Locate the cell with the specified text and output its [X, Y] center coordinate. 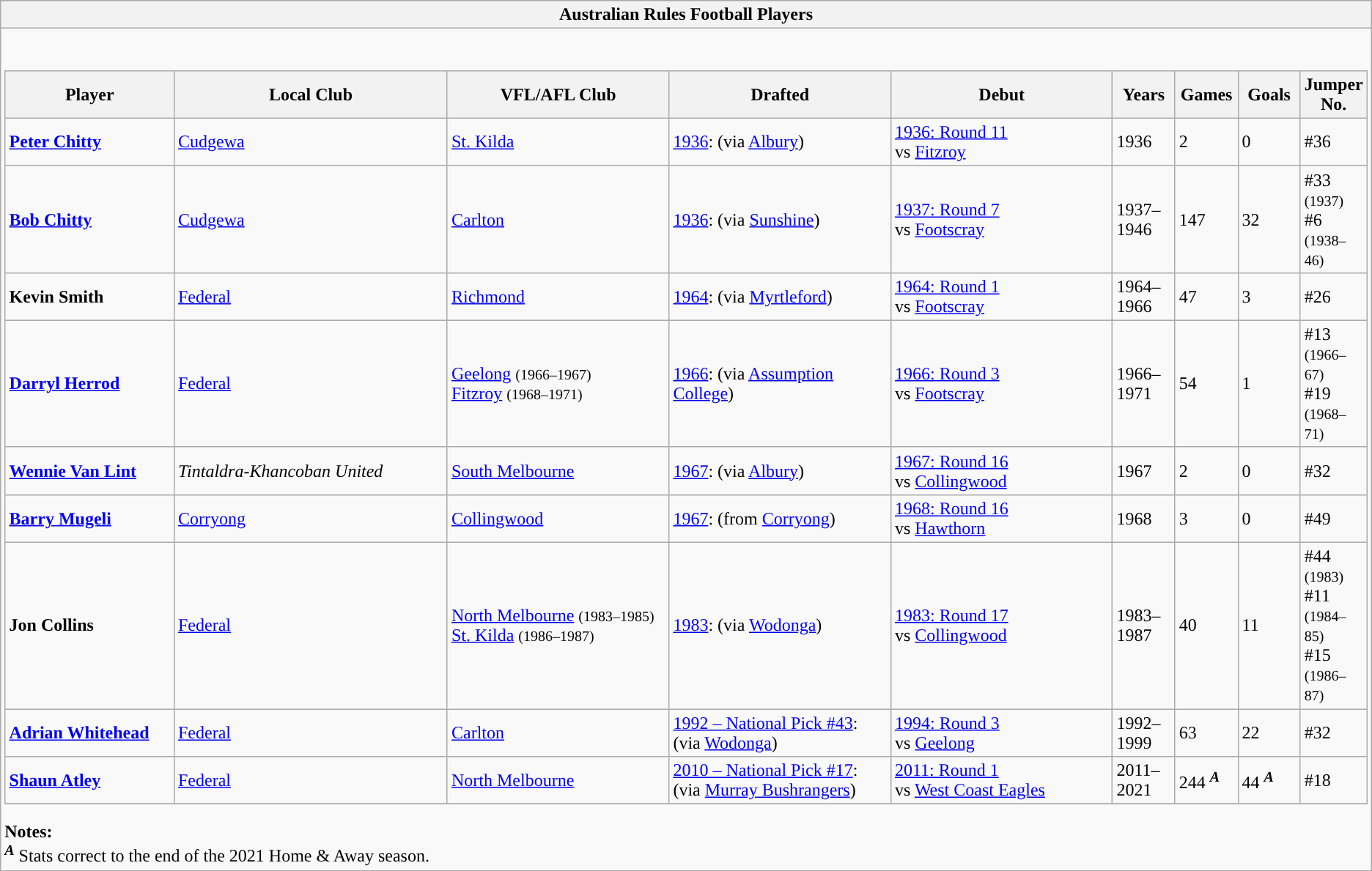
1 [1269, 384]
1966: (via Assumption College) [780, 384]
#36 [1334, 142]
Wennie Van Lint [89, 470]
Shaun Atley [89, 781]
Games [1206, 94]
1967: Round 16 vs Collingwood [1001, 470]
1936: (via Sunshine) [780, 219]
1983: (via Wodonga) [780, 626]
Darryl Herrod [89, 384]
#26 [1334, 296]
147 [1206, 219]
22 [1269, 733]
Jon Collins [89, 626]
Collingwood [558, 519]
1983: Round 17 vs Collingwood [1001, 626]
1967: (from Corryong) [780, 519]
#18 [1334, 781]
63 [1206, 733]
1936 [1143, 142]
54 [1206, 384]
1936: Round 11vs Fitzroy [1001, 142]
Bob Chitty [89, 219]
32 [1269, 219]
Kevin Smith [89, 296]
#13 (1966–67) #19 (1968–71) [1334, 384]
Drafted [780, 94]
244 A [1206, 781]
Debut [1001, 94]
44 A [1269, 781]
Tintaldra-Khancoban United [311, 470]
#44 (1983)#11 (1984–85)#15 (1986–87) [1334, 626]
11 [1269, 626]
1994: Round 3 vs Geelong [1001, 733]
1966–1971 [1143, 384]
1992–1999 [1143, 733]
North Melbourne [558, 781]
Barry Mugeli [89, 519]
South Melbourne [558, 470]
Local Club [311, 94]
#33 (1937)#6 (1938–46) [1334, 219]
Richmond [558, 296]
1992 – National Pick #43: (via Wodonga) [780, 733]
Goals [1269, 94]
47 [1206, 296]
2010 – National Pick #17: (via Murray Bushrangers) [780, 781]
1966: Round 3 vs Footscray [1001, 384]
Geelong (1966–1967)Fitzroy (1968–1971) [558, 384]
1937: Round 7 vs Footscray [1001, 219]
1967 [1143, 470]
North Melbourne (1983–1985)St. Kilda (1986–1987) [558, 626]
Corryong [311, 519]
2011–2021 [1143, 781]
1937–1946 [1143, 219]
1983–1987 [1143, 626]
1964: (via Myrtleford) [780, 296]
Australian Rules Football Players [686, 15]
1964: Round 1 vs Footscray [1001, 296]
2011: Round 1 vs West Coast Eagles [1001, 781]
Years [1143, 94]
#49 [1334, 519]
1964–1966 [1143, 296]
VFL/AFL Club [558, 94]
Peter Chitty [89, 142]
1936: (via Albury) [780, 142]
1968: Round 16 vs Hawthorn [1001, 519]
Jumper No. [1334, 94]
1967: (via Albury) [780, 470]
Adrian Whitehead [89, 733]
St. Kilda [558, 142]
1968 [1143, 519]
40 [1206, 626]
Player [89, 94]
